Find where the given text appears and provide that cell's center as [X, Y] coordinate. 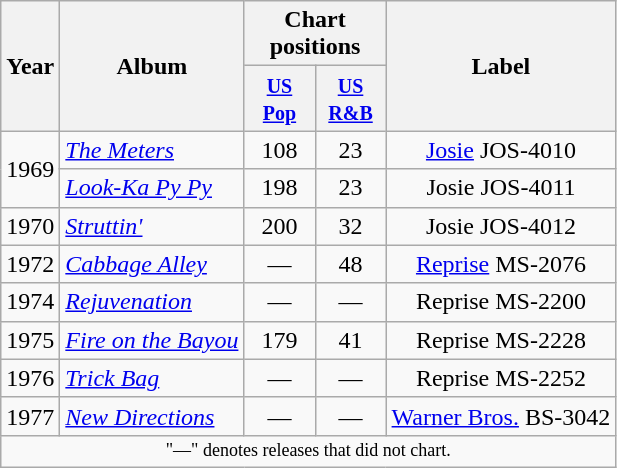
Struttin' [152, 226]
48 [350, 264]
US R&B [350, 98]
Chart positions [315, 34]
200 [280, 226]
1972 [30, 264]
US Pop [280, 98]
Look-Ka Py Py [152, 188]
Cabbage Alley [152, 264]
Year [30, 66]
198 [280, 188]
179 [280, 340]
41 [350, 340]
Reprise MS-2228 [501, 340]
1970 [30, 226]
Fire on the Bayou [152, 340]
New Directions [152, 416]
1977 [30, 416]
Rejuvenation [152, 302]
Warner Bros. BS-3042 [501, 416]
Josie JOS-4012 [501, 226]
1969 [30, 169]
Album [152, 66]
The Meters [152, 150]
Reprise MS-2200 [501, 302]
"—" denotes releases that did not chart. [308, 450]
Josie JOS-4011 [501, 188]
1974 [30, 302]
108 [280, 150]
Reprise MS-2076 [501, 264]
Trick Bag [152, 378]
1975 [30, 340]
Josie JOS-4010 [501, 150]
32 [350, 226]
Label [501, 66]
Reprise MS-2252 [501, 378]
1976 [30, 378]
